Pinpoint the cell where the given text exists, returning its (x, y) midpoint coordinate. 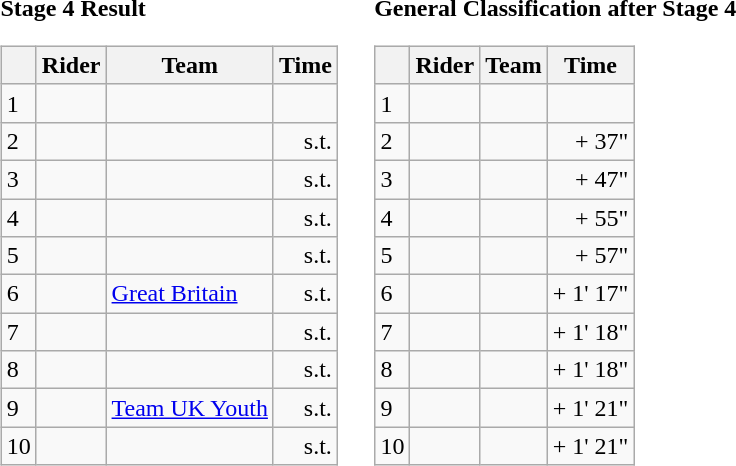
Team UK Youth (190, 408)
+ 1' 17" (590, 294)
Great Britain (190, 294)
+ 37" (590, 141)
+ 55" (590, 217)
+ 47" (590, 179)
+ 57" (590, 256)
